Pinpoint the cell where the given text exists, returning its (x, y) midpoint coordinate. 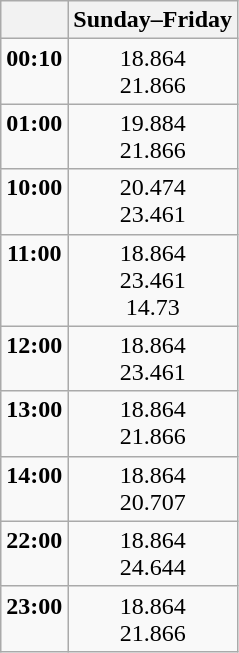
01:00 (34, 136)
18.86423.46114.73 (153, 280)
18.86424.644 (153, 554)
00:10 (34, 72)
13:00 (34, 424)
10:00 (34, 202)
14:00 (34, 488)
12:00 (34, 358)
19.88421.866 (153, 136)
11:00 (34, 280)
18.86420.707 (153, 488)
Sunday–Friday (153, 20)
22:00 (34, 554)
18.86423.461 (153, 358)
23:00 (34, 618)
20.47423.461 (153, 202)
